Return the (X, Y) coordinate for the center point of the cell that contains the specified text.  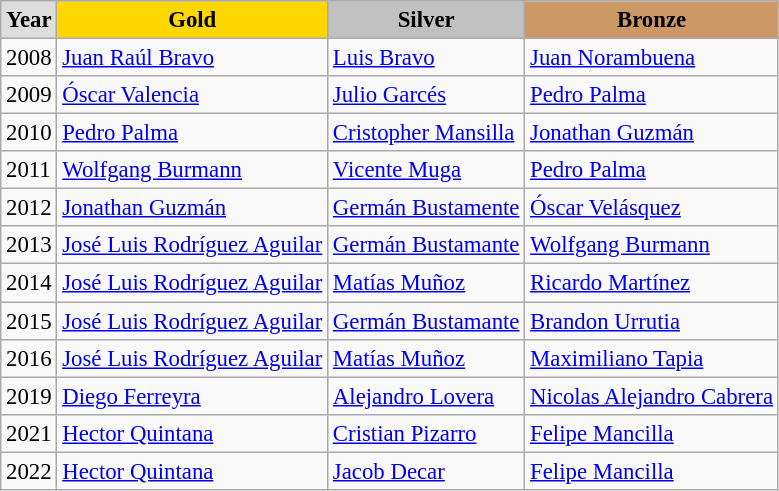
Ricardo Martínez (652, 283)
Óscar Velásquez (652, 208)
Cristian Pizarro (426, 433)
Brandon Urrutia (652, 321)
Diego Ferreyra (192, 396)
2014 (29, 283)
Maximiliano Tapia (652, 358)
Juan Raúl Bravo (192, 58)
Bronze (652, 20)
2010 (29, 133)
2015 (29, 321)
2011 (29, 170)
2016 (29, 358)
Juan Norambuena (652, 58)
2019 (29, 396)
2012 (29, 208)
Nicolas Alejandro Cabrera (652, 396)
2008 (29, 58)
2009 (29, 95)
Silver (426, 20)
Luis Bravo (426, 58)
Vicente Muga (426, 170)
2021 (29, 433)
Jacob Decar (426, 471)
Gold (192, 20)
Alejandro Lovera (426, 396)
2022 (29, 471)
Óscar Valencia (192, 95)
2013 (29, 245)
Germán Bustamente (426, 208)
Year (29, 20)
Julio Garcés (426, 95)
Cristopher Mansilla (426, 133)
